Locate the cell with the specified text and output its (x, y) center coordinate. 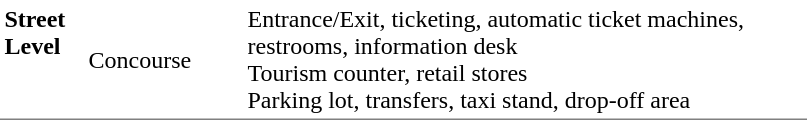
Concourse (164, 60)
Street Level (42, 60)
